Detect which cell encompasses the target text, then output its [x, y] center coordinate. 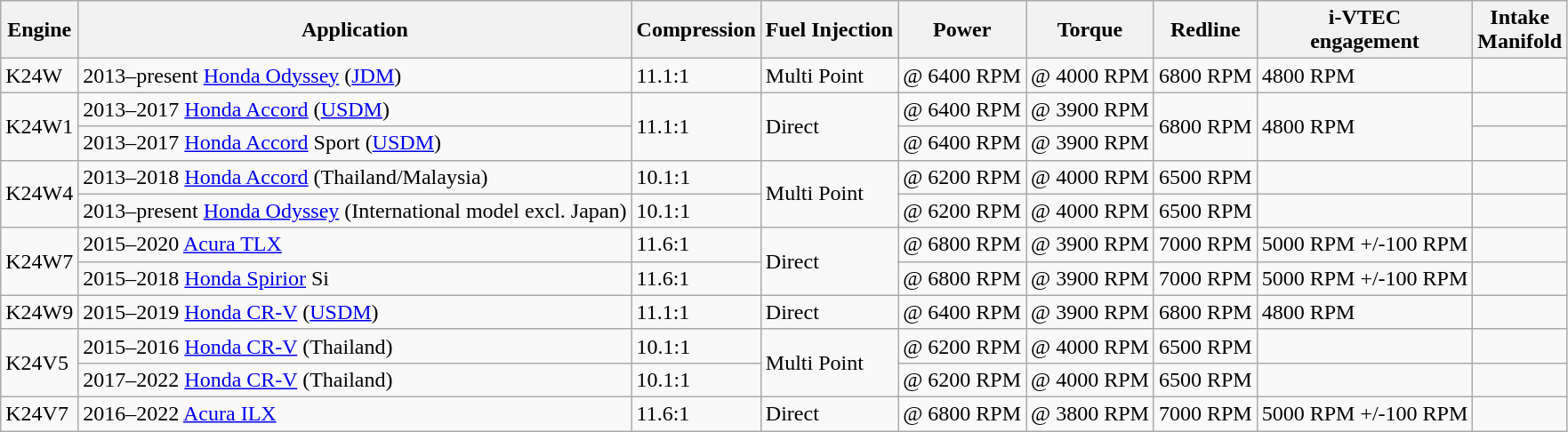
2015–2019 Honda CR-V (USDM) [355, 312]
Redline [1205, 30]
2013–present Honda Odyssey (JDM) [355, 76]
Engine [39, 30]
Application [355, 30]
K24W9 [39, 312]
2015–2018 Honda Spirior Si [355, 278]
K24W [39, 76]
@ 3800 RPM [1090, 413]
K24W7 [39, 261]
Fuel Injection [829, 30]
Torque [1090, 30]
2013–2017 Honda Accord (USDM) [355, 109]
2013–present Honda Odyssey (International model excl. Japan) [355, 211]
Power [962, 30]
IntakeManifold [1520, 30]
Compression [696, 30]
2013–2017 Honda Accord Sport (USDM) [355, 143]
2013–2018 Honda Accord (Thailand/Malaysia) [355, 177]
i-VTECengagement [1364, 30]
2015–2020 Acura TLX [355, 244]
K24V5 [39, 363]
2017–2022 Honda CR-V (Thailand) [355, 380]
2015–2016 Honda CR-V (Thailand) [355, 346]
2016–2022 Acura ILX [355, 413]
K24V7 [39, 413]
K24W1 [39, 126]
K24W4 [39, 194]
